Determine the (X, Y) coordinate at the center of the cell enclosing the given text.  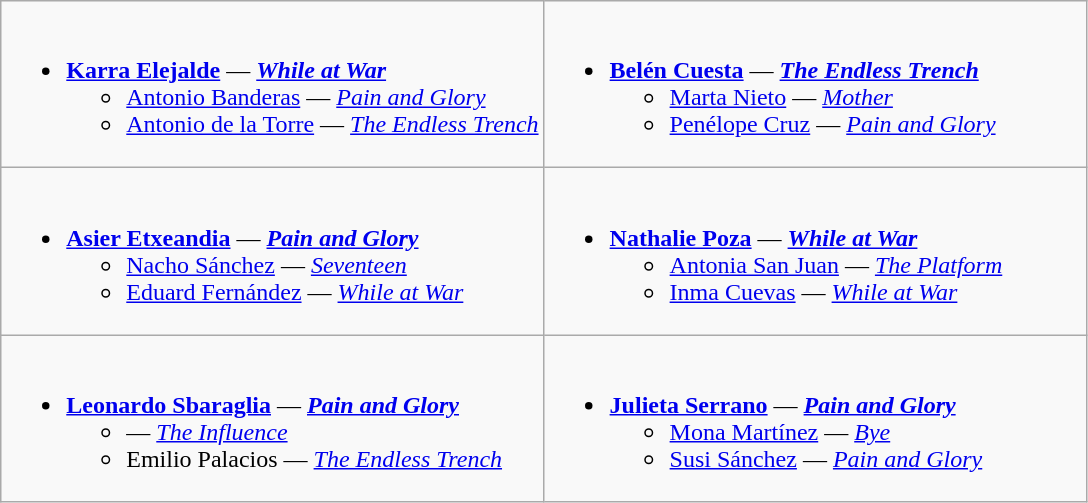
Julieta Serrano — Pain and GloryMona Martínez — ByeSusi Sánchez — Pain and Glory (816, 418)
Leonardo Sbaraglia — Pain and Glory — The InfluenceEmilio Palacios — The Endless Trench (272, 418)
Karra Elejalde — While at WarAntonio Banderas — Pain and GloryAntonio de la Torre — The Endless Trench (272, 84)
Belén Cuesta — The Endless TrenchMarta Nieto — MotherPenélope Cruz — Pain and Glory (816, 84)
Nathalie Poza — While at WarAntonia San Juan — The PlatformInma Cuevas — While at War (816, 252)
Asier Etxeandia — Pain and GloryNacho Sánchez — SeventeenEduard Fernández — While at War (272, 252)
